Identify which cell holds the provided text, then report its (x, y) central coordinate. 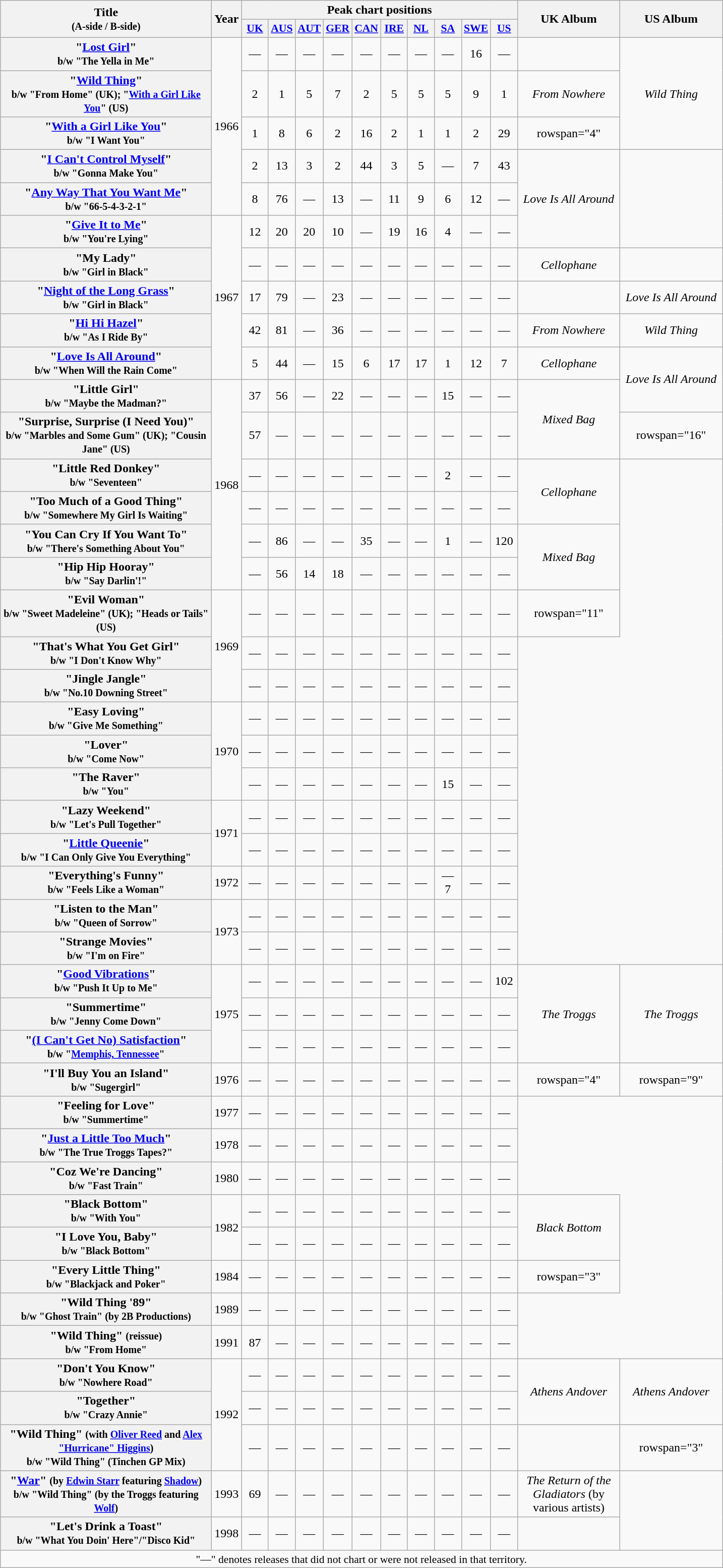
1993 (227, 1494)
1989 (227, 1310)
76 (281, 199)
"(I Can't Get No) Satisfaction"b/w "Memphis, Tennessee" (106, 1046)
87 (255, 1342)
69 (255, 1494)
1968 (227, 484)
"Too Much of a Good Thing" b/w "Somewhere My Girl Is Waiting" (106, 508)
"Lazy Weekend"b/w "Let's Pull Together" (106, 817)
102 (504, 981)
CAN (366, 29)
US Album (672, 19)
"Little Red Donkey" b/w "Seventeen" (106, 475)
Black Bottom (569, 1227)
1973 (227, 932)
"Surprise, Surprise (I Need You)"b/w "Marbles and Some Gum" (UK); "Cousin Jane" (US) (106, 435)
1982 (227, 1227)
Year (227, 19)
"I Can't Control Myself"b/w "Gonna Make You" (106, 166)
1970 (227, 752)
"Every Little Thing"b/w "Blackjack and Poker" (106, 1276)
"Night of the Long Grass"b/w "Girl in Black" (106, 298)
"I'll Buy You an Island"b/w "Sugergirl" (106, 1080)
19 (394, 232)
1992 (227, 1415)
Title(A-side / B-side) (106, 19)
AUT (310, 29)
"Together"b/w "Crazy Annie" (106, 1408)
"Everything's Funny"b/w "Feels Like a Woman" (106, 883)
"Little Girl"b/w "Maybe the Madman?" (106, 396)
43 (504, 166)
"Wild Thing"b/w "From Home" (UK); "With a Girl Like You" (US) (106, 94)
1976 (227, 1080)
"That's What You Get Girl" b/w "I Don't Know Why" (106, 653)
1991 (227, 1342)
"Wild Thing '89"b/w "Ghost Train" (by 2B Productions) (106, 1310)
1980 (227, 1178)
"Good Vibrations"b/w "Push It Up to Me" (106, 981)
1966 (227, 126)
"My Lady" b/w "Girl in Black" (106, 264)
"Don't You Know"b/w "Nowhere Road" (106, 1375)
"Coz We're Dancing" b/w "Fast Train" (106, 1178)
"Any Way That You Want Me"b/w "66-5-4-3-2-1" (106, 199)
"Lover"b/w "Come Now" (106, 752)
The Return of the Gladiators (by various artists) (569, 1494)
"Jingle Jangle" b/w "No.10 Downing Street" (106, 686)
"Give It to Me"b/w "You're Lying" (106, 232)
UK Album (569, 19)
rowspan="11" (569, 613)
"—" denotes releases that did not chart or were not released in that territory. (361, 1559)
1967 (227, 298)
18 (338, 573)
1998 (227, 1534)
79 (281, 298)
"Feeling for Love"b/w "Summertime" (106, 1112)
11 (394, 199)
Peak chart positions (380, 10)
14 (310, 573)
23 (338, 298)
42 (255, 330)
"Wild Thing" (with Oliver Reed and Alex "Hurricane" Higgins)b/w "Wild Thing" (Tinchen GP Mix) (106, 1447)
SA (448, 29)
—7 (448, 883)
"War" (by Edwin Starr featuring Shadow)b/w "Wild Thing" (by the Troggs featuring Wolf) (106, 1494)
"Wild Thing" (reissue)b/w "From Home" (106, 1342)
57 (255, 435)
10 (338, 232)
"Black Bottom"b/w "With You" (106, 1211)
"Listen to the Man"b/w "Queen of Sorrow" (106, 915)
"You Can Cry If You Want To" b/w "There's Something About You" (106, 541)
"I Love You, Baby" b/w "Black Bottom" (106, 1244)
"Lost Girl"b/w "The Yella in Me" (106, 53)
1975 (227, 1014)
1972 (227, 883)
"Strange Movies"b/w "I'm on Fire" (106, 948)
1984 (227, 1276)
36 (338, 330)
86 (281, 541)
"With a Girl Like You"b/w "I Want You" (106, 133)
GER (338, 29)
"Summertime"b/w "Jenny Come Down" (106, 1014)
"The Raver"b/w "You" (106, 784)
UK (255, 29)
SWE (476, 29)
1978 (227, 1145)
"Just a Little Too Much"b/w "The True Troggs Tapes?" (106, 1145)
US (504, 29)
"Love Is All Around"b/w "When Will the Rain Come" (106, 363)
rowspan="16" (672, 435)
1971 (227, 833)
IRE (394, 29)
"Let's Drink a Toast"b/w "What You Doin' Here"/"Disco Kid" (106, 1534)
29 (504, 133)
NL (420, 29)
"Hi Hi Hazel"b/w "As I Ride By" (106, 330)
37 (255, 396)
1977 (227, 1112)
120 (504, 541)
4 (448, 232)
"Hip Hip Hooray"b/w "Say Darlin'!" (106, 573)
35 (366, 541)
1969 (227, 646)
81 (281, 330)
22 (338, 396)
rowspan="9" (672, 1080)
AUS (281, 29)
"Easy Loving"b/w "Give Me Something" (106, 718)
"Little Queenie" b/w "I Can Only Give You Everything" (106, 850)
"Evil Woman"b/w "Sweet Madeleine" (UK); "Heads or Tails" (US) (106, 613)
